Identify which cell holds the provided text, then report its (x, y) central coordinate. 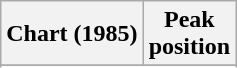
Chart (1985) (72, 34)
Peak position (189, 34)
